Capture the cell that displays the provided text and extract its [X, Y] central coordinate. 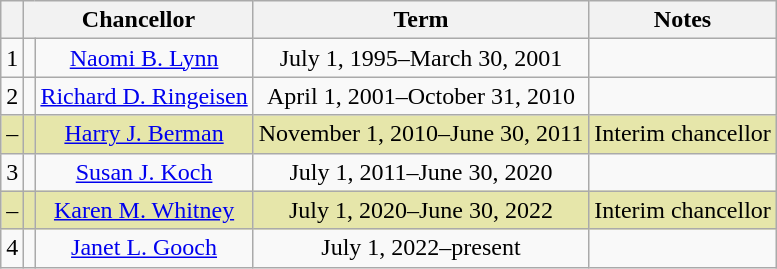
1 [12, 58]
April 1, 2001–October 31, 2010 [420, 96]
3 [12, 172]
November 1, 2010–June 30, 2011 [420, 134]
July 1, 2011–June 30, 2020 [420, 172]
Susan J. Koch [144, 172]
Term [420, 20]
Harry J. Berman [144, 134]
Karen M. Whitney [144, 210]
Naomi B. Lynn [144, 58]
July 1, 2022–present [420, 248]
Chancellor [138, 20]
2 [12, 96]
July 1, 2020–June 30, 2022 [420, 210]
July 1, 1995–March 30, 2001 [420, 58]
Notes [683, 20]
Janet L. Gooch [144, 248]
Richard D. Ringeisen [144, 96]
4 [12, 248]
